Search for the cell housing the specified text and yield its [X, Y] center coordinate. 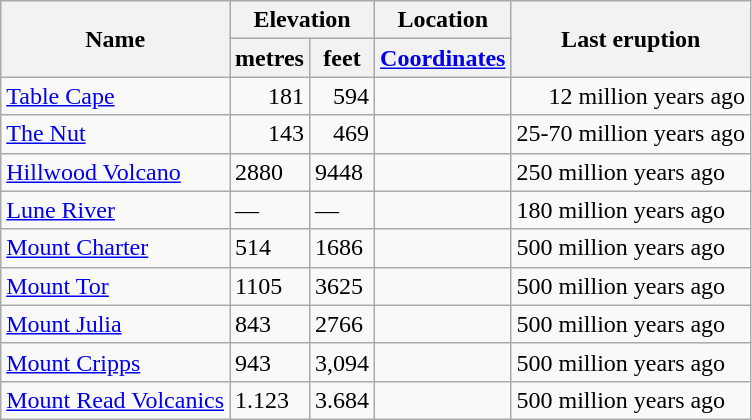
Name [116, 39]
Coordinates [443, 58]
12 million years ago [631, 96]
943 [270, 362]
The Nut [116, 134]
2766 [342, 324]
Lune River [116, 210]
843 [270, 324]
143 [270, 134]
Mount Charter [116, 248]
Location [443, 20]
3625 [342, 286]
Elevation [302, 20]
Mount Cripps [116, 362]
Mount Julia [116, 324]
3.684 [342, 400]
469 [342, 134]
3,094 [342, 362]
1.123 [270, 400]
514 [270, 248]
180 million years ago [631, 210]
Mount Tor [116, 286]
Table Cape [116, 96]
Mount Read Volcanics [116, 400]
594 [342, 96]
feet [342, 58]
250 million years ago [631, 172]
2880 [270, 172]
25-70 million years ago [631, 134]
Last eruption [631, 39]
181 [270, 96]
9448 [342, 172]
Hillwood Volcano [116, 172]
1686 [342, 248]
1105 [270, 286]
metres [270, 58]
